Return (x, y) of the center of cell containing provided text 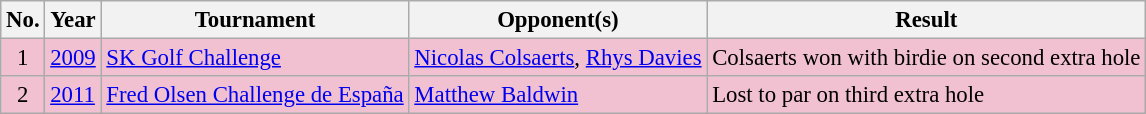
Fred Olsen Challenge de España (255, 95)
Result (926, 20)
Lost to par on third extra hole (926, 95)
Opponent(s) (558, 20)
1 (23, 58)
Colsaerts won with birdie on second extra hole (926, 58)
2 (23, 95)
Year (73, 20)
No. (23, 20)
2009 (73, 58)
Matthew Baldwin (558, 95)
Tournament (255, 20)
2011 (73, 95)
Nicolas Colsaerts, Rhys Davies (558, 58)
SK Golf Challenge (255, 58)
